For the text-containing cell, return its midpoint in (x, y) coordinate format. 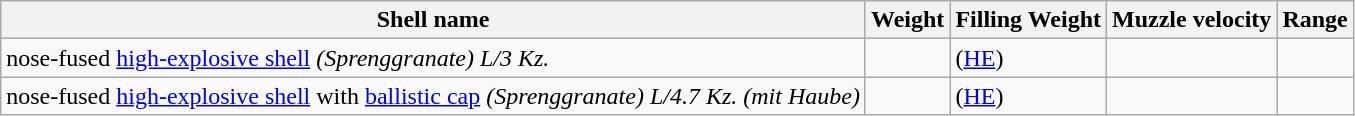
Filling Weight (1028, 20)
nose-fused high-explosive shell (Sprenggranate) L/3 Kz. (434, 58)
Range (1315, 20)
Shell name (434, 20)
Weight (907, 20)
nose-fused high-explosive shell with ballistic cap (Sprenggranate) L/4.7 Kz. (mit Haube) (434, 96)
Muzzle velocity (1192, 20)
